Detect which cell encompasses the target text, then output its [X, Y] center coordinate. 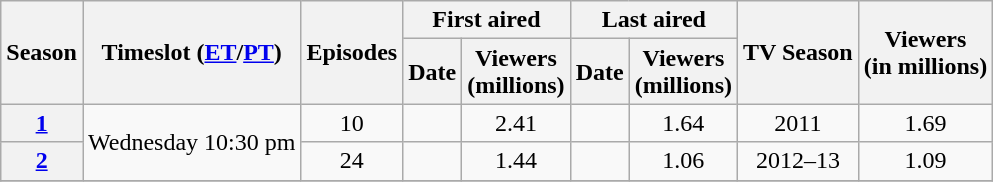
1.06 [683, 161]
First aired [486, 20]
1 [42, 123]
2012–13 [798, 161]
2011 [798, 123]
Season [42, 52]
Viewers(in millions) [925, 52]
10 [352, 123]
Wednesday 10:30 pm [191, 142]
Timeslot (ET/PT) [191, 52]
1.09 [925, 161]
1.69 [925, 123]
1.64 [683, 123]
TV Season [798, 52]
1.44 [516, 161]
2 [42, 161]
2.41 [516, 123]
Last aired [654, 20]
24 [352, 161]
Episodes [352, 52]
